Pinpoint the cell where the given text exists, returning its (X, Y) midpoint coordinate. 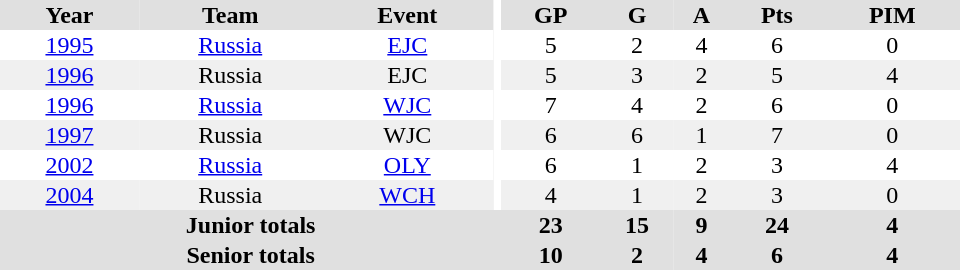
15 (637, 225)
Year (70, 15)
GP (550, 15)
Pts (776, 15)
G (637, 15)
10 (550, 255)
9 (702, 225)
2002 (70, 165)
24 (776, 225)
Team (230, 15)
A (702, 15)
WCH (407, 195)
23 (550, 225)
Junior totals (250, 225)
1995 (70, 45)
OLY (407, 165)
1997 (70, 135)
2004 (70, 195)
Event (407, 15)
Senior totals (250, 255)
PIM (892, 15)
